Locate the cell with the specified text and output its [x, y] center coordinate. 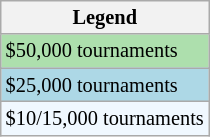
$10/15,000 tournaments [105, 118]
$25,000 tournaments [105, 85]
Legend [105, 17]
$50,000 tournaments [105, 51]
